Search for the cell housing the specified text and yield its (x, y) center coordinate. 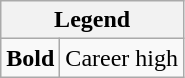
Legend (92, 20)
Bold (30, 58)
Career high (122, 58)
